Provide the (X, Y) coordinate of the cell's center where the given text is located.  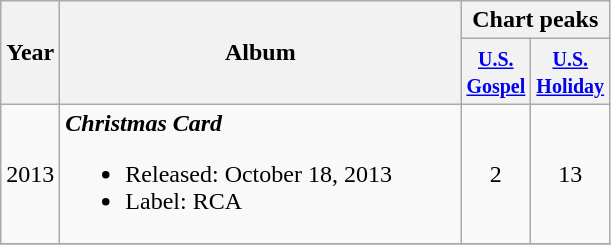
2 (496, 174)
Chart peaks (536, 20)
13 (570, 174)
U.S. Gospel (496, 72)
U.S. Holiday (570, 72)
Christmas CardReleased: October 18, 2013Label: RCA (260, 174)
Album (260, 52)
2013 (30, 174)
Year (30, 52)
